Provide the (X, Y) coordinate of the cell's center where the given text is located.  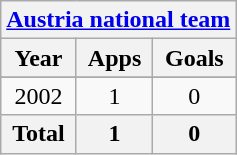
Apps (114, 58)
2002 (39, 96)
Austria national team (118, 20)
Total (39, 134)
Year (39, 58)
Goals (194, 58)
